For the text-containing cell, return its midpoint in [X, Y] coordinate format. 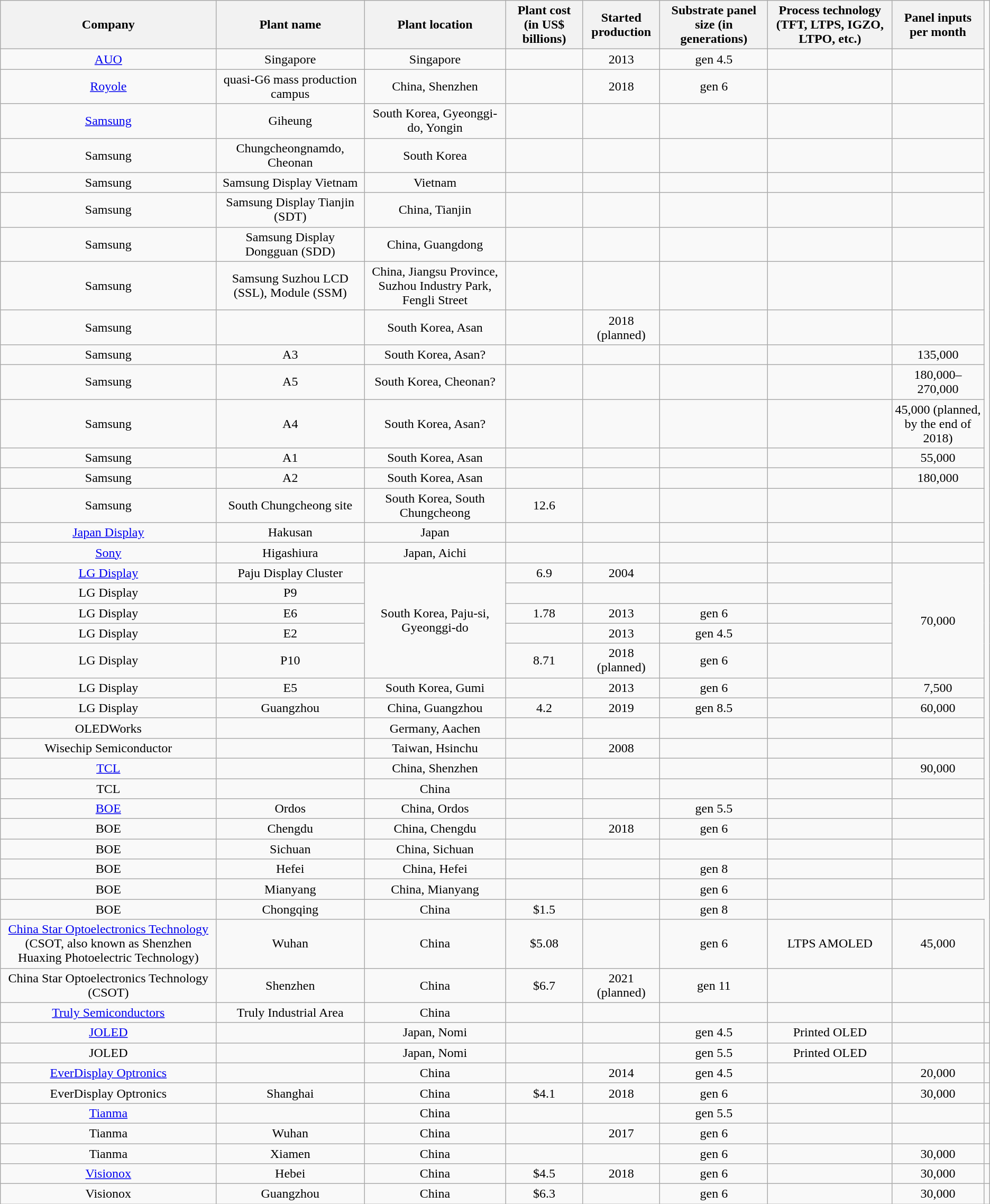
45,000 (planned, by the end of 2018) [938, 423]
Samsung Display Vietnam [290, 183]
Chongqing [290, 909]
2017 [621, 1133]
Chungcheongnamdo, Cheonan [290, 156]
12.6 [544, 506]
A4 [290, 423]
LTPS AMOLED [830, 944]
Samsung Display Dongguan (SDD) [290, 244]
Shanghai [290, 1093]
Xiamen [290, 1154]
Hefei [290, 869]
6.9 [544, 573]
20,000 [938, 1073]
South Korea, Gumi [435, 688]
Hebei [290, 1174]
Panel inputs per month [938, 25]
E5 [290, 688]
135,000 [938, 354]
2014 [621, 1073]
China, Jiangsu Province, Suzhou Industry Park, Fengli Street [435, 286]
$4.1 [544, 1093]
South Chungcheong site [290, 506]
Germany, Aachen [435, 728]
China, Sichuan [435, 849]
Chengdu [290, 829]
$4.5 [544, 1174]
Substrate panel size (in generations) [714, 25]
Japan Display [108, 533]
Sony [108, 553]
Royole [108, 87]
China, Hefei [435, 869]
China Star Optoelectronics Technology (CSOT, also known as Shenzhen Huaxing Photoelectric Technology) [108, 944]
Sichuan [290, 849]
Plant location [435, 25]
China Star Optoelectronics Technology (CSOT) [108, 985]
Started production [621, 25]
Plant name [290, 25]
2019 [621, 708]
Truly Industrial Area [290, 1013]
Company [108, 25]
quasi-G6 mass production campus [290, 87]
Taiwan, Hsinchu [435, 748]
$5.08 [544, 944]
Higashiura [290, 553]
Giheung [290, 121]
Hakusan [290, 533]
South Korea, South Chungcheong [435, 506]
P10 [290, 660]
Plant cost (in US$ billions) [544, 25]
AUO [108, 59]
1.78 [544, 613]
$6.3 [544, 1194]
China, Mianyang [435, 889]
A5 [290, 382]
South Korea, Paju-si, Gyeonggi-do [435, 620]
P9 [290, 593]
7,500 [938, 688]
55,000 [938, 458]
China, Chengdu [435, 829]
180,000–270,000 [938, 382]
E6 [290, 613]
gen 8.5 [714, 708]
Vietnam [435, 183]
China, Ordos [435, 809]
China, Guangzhou [435, 708]
Samsung Display Tianjin (SDT) [290, 209]
China, Guangdong [435, 244]
70,000 [938, 620]
8.71 [544, 660]
Mianyang [290, 889]
60,000 [938, 708]
South Korea, Gyeonggi-do, Yongin [435, 121]
Ordos [290, 809]
A2 [290, 478]
4.2 [544, 708]
South Korea [435, 156]
2008 [621, 748]
Samsung Suzhou LCD (SSL), Module (SSM) [290, 286]
Japan [435, 533]
Process technology (TFT, LTPS, IGZO, LTPO, etc.) [830, 25]
2021 (planned) [621, 985]
$6.7 [544, 985]
Japan, Aichi [435, 553]
Wisechip Semiconductor [108, 748]
A3 [290, 354]
$1.5 [544, 909]
90,000 [938, 768]
OLEDWorks [108, 728]
2004 [621, 573]
A1 [290, 458]
Paju Display Cluster [290, 573]
Shenzhen [290, 985]
Truly Semiconductors [108, 1013]
E2 [290, 633]
45,000 [938, 944]
South Korea, Cheonan? [435, 382]
China, Tianjin [435, 209]
180,000 [938, 478]
gen 11 [714, 985]
